Pinpoint the cell where the given text exists, returning its (X, Y) midpoint coordinate. 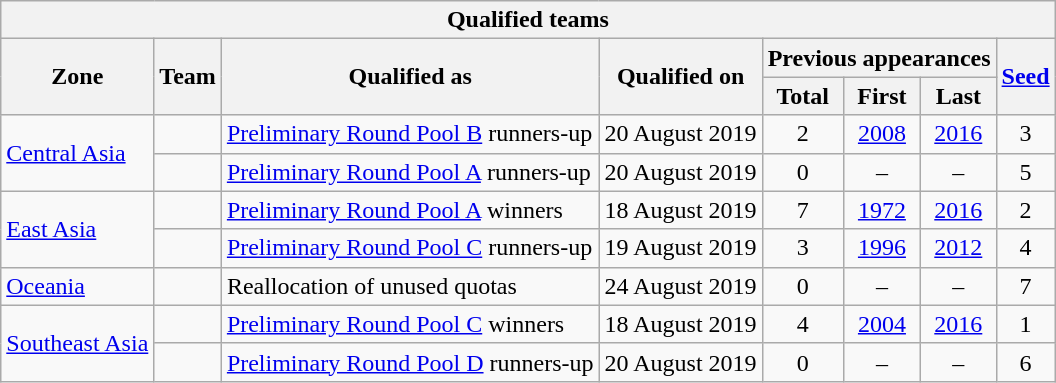
Preliminary Round Pool B runners-up (410, 134)
2012 (959, 248)
1972 (882, 210)
Preliminary Round Pool D runners-up (410, 362)
Preliminary Round Pool C runners-up (410, 248)
5 (1026, 172)
Qualified on (680, 77)
1 (1026, 324)
Previous appearances (879, 58)
Total (802, 96)
Seed (1026, 77)
Qualified teams (528, 20)
2008 (882, 134)
6 (1026, 362)
Team (188, 77)
24 August 2019 (680, 286)
1996 (882, 248)
Reallocation of unused quotas (410, 286)
Preliminary Round Pool A winners (410, 210)
East Asia (78, 229)
Southeast Asia (78, 343)
Preliminary Round Pool A runners-up (410, 172)
Oceania (78, 286)
Central Asia (78, 153)
Zone (78, 77)
2004 (882, 324)
Last (959, 96)
Qualified as (410, 77)
First (882, 96)
Preliminary Round Pool C winners (410, 324)
19 August 2019 (680, 248)
